Detect which cell encompasses the target text, then output its (x, y) center coordinate. 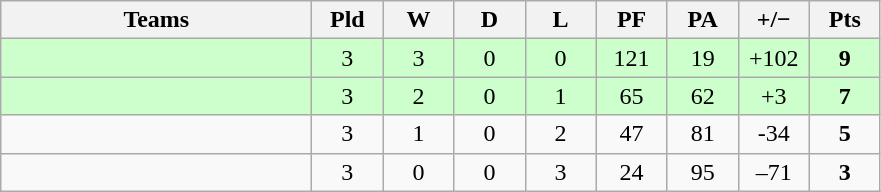
24 (632, 172)
65 (632, 96)
95 (702, 172)
5 (844, 134)
7 (844, 96)
L (560, 20)
Pld (348, 20)
W (418, 20)
PF (632, 20)
-34 (774, 134)
81 (702, 134)
121 (632, 58)
+3 (774, 96)
+/− (774, 20)
D (490, 20)
Teams (156, 20)
9 (844, 58)
–71 (774, 172)
+102 (774, 58)
47 (632, 134)
PA (702, 20)
Pts (844, 20)
19 (702, 58)
62 (702, 96)
